Pinpoint the cell where the given text exists, returning its (x, y) midpoint coordinate. 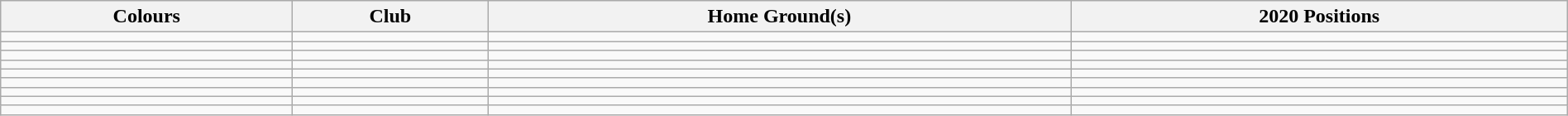
Home Ground(s) (779, 17)
2020 Positions (1319, 17)
Colours (147, 17)
Club (390, 17)
